Determine the (x, y) coordinate at the center of the cell enclosing the given text.  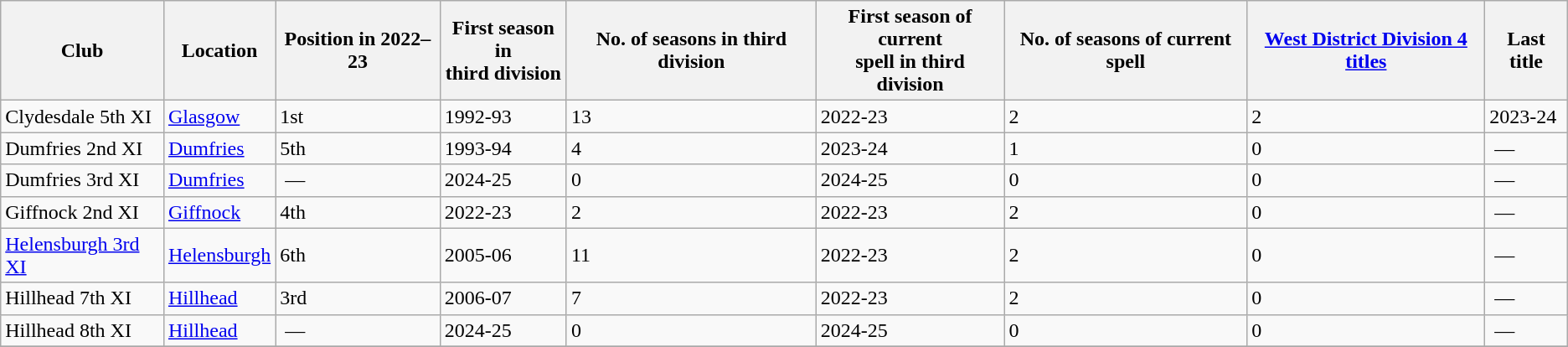
1993-94 (503, 148)
First season of currentspell in third division (910, 50)
Dumfries 3rd XI (82, 180)
4 (691, 148)
1992-93 (503, 117)
Last title (1526, 50)
1 (1126, 148)
Hillhead 7th XI (82, 298)
No. of seasons of current spell (1126, 50)
1st (358, 117)
13 (691, 117)
Club (82, 50)
Glasgow (219, 117)
5th (358, 148)
Giffnock 2nd XI (82, 212)
No. of seasons in third division (691, 50)
3rd (358, 298)
2005-06 (503, 255)
7 (691, 298)
2006-07 (503, 298)
4th (358, 212)
Clydesdale 5th XI (82, 117)
First season inthird division (503, 50)
Helensburgh 3rd XI (82, 255)
Position in 2022–23 (358, 50)
West District Division 4 titles (1366, 50)
Helensburgh (219, 255)
Location (219, 50)
Hillhead 8th XI (82, 330)
11 (691, 255)
Dumfries 2nd XI (82, 148)
6th (358, 255)
Giffnock (219, 212)
